Return the [x, y] coordinate for the center point of the cell that contains the specified text.  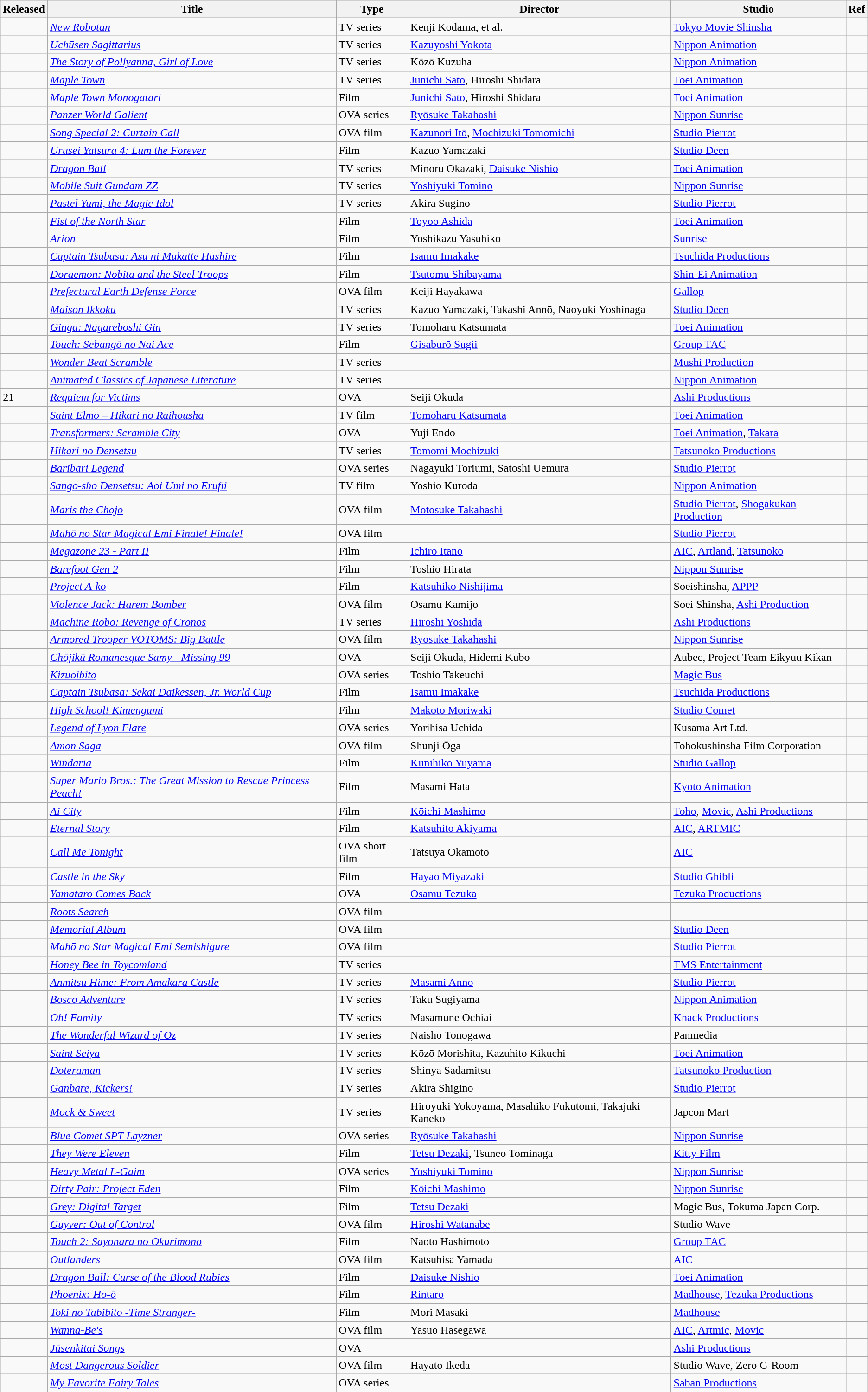
Maple Town [191, 80]
Barefoot Gen 2 [191, 569]
Armored Trooper VOTOMS: Big Battle [191, 639]
Heavy Metal L-Gaim [191, 1171]
Captain Tsubasa: Asu ni Mukatte Hashire [191, 256]
Dragon Ball: Curse of the Blood Rubies [191, 1277]
Hayao Miyazaki [540, 876]
Gisaburō Sugii [540, 345]
Call Me Tonight [191, 852]
Masamune Ochiai [540, 1017]
Seiji Okuda [540, 397]
Studio Ghibli [759, 876]
Shunji Ōga [540, 745]
Shin-Ei Animation [759, 274]
Toei Animation, Takara [759, 433]
Toshio Hirata [540, 569]
Uchūsen Sagittarius [191, 45]
Hiroyuki Yokoyama, Masahiko Fukutomi, Takajuki Kaneko [540, 1112]
Daisuke Nishio [540, 1277]
Violence Jack: Harem Bomber [191, 604]
Seiji Okuda, Hidemi Kubo [540, 657]
Released [24, 9]
Roots Search [191, 912]
Aubec, Project Team Eikyuu Kikan [759, 657]
Knack Productions [759, 1017]
Tsutomu Shibayama [540, 274]
Yorihisa Uchida [540, 728]
Song Special 2: Curtain Call [191, 133]
Sango-sho Densetsu: Aoi Umi no Erufii [191, 485]
Osamu Tezuka [540, 894]
Ganbare, Kickers! [191, 1088]
Studio Gallop [759, 763]
Kazunori Itō, Mochizuki Tomomichi [540, 133]
Toho, Movic, Ashi Productions [759, 811]
Arion [191, 239]
Toki no Tabibito -Time Stranger- [191, 1312]
AIC, Artland, Tatsunoko [759, 551]
Kizuoibito [191, 675]
Masami Anno [540, 982]
Tohokushinsha Film Corporation [759, 745]
Mushi Production [759, 362]
Megazone 23 - Part II [191, 551]
Kazuyoshi Yokota [540, 45]
Project A-ko [191, 587]
Studio Wave, Zero G-Room [759, 1365]
Kitty Film [759, 1154]
Makoto Moriwaki [540, 710]
High School! Kimengumi [191, 710]
Tomomi Mochizuki [540, 450]
Keiji Hayakawa [540, 292]
Castle in the Sky [191, 876]
Rintaro [540, 1295]
Yoshikazu Yasuhiko [540, 239]
Ginga: Nagareboshi Gin [191, 327]
21 [24, 397]
Tetsu Dezaki [540, 1207]
Animated Classics of Japanese Literature [191, 380]
Panzer World Galient [191, 115]
Baribari Legend [191, 468]
Saint Elmo – Hikari no Raihousha [191, 415]
Doteraman [191, 1070]
My Favorite Fairy Tales [191, 1383]
Dirty Pair: Project Eden [191, 1189]
Nagayuki Toriumi, Satoshi Uemura [540, 468]
Saban Productions [759, 1383]
Grey: Digital Target [191, 1207]
Wonder Beat Scramble [191, 362]
Most Dangerous Soldier [191, 1365]
Maple Town Monogatari [191, 97]
Motosuke Takahashi [540, 509]
Mori Masaki [540, 1312]
Soei Shinsha, Ashi Production [759, 604]
Ai City [191, 811]
Maison Ikkoku [191, 309]
Fist of the North Star [191, 221]
Mobile Suit Gundam ZZ [191, 185]
Ryosuke Takahashi [540, 639]
Touch: Sebangō no Nai Ace [191, 345]
Toshio Takeuchi [540, 675]
Tatsunoko Production [759, 1070]
Ref [857, 9]
Phoenix: Ho-ō [191, 1295]
Pastel Yumi, the Magic Idol [191, 203]
Transformers: Scramble City [191, 433]
Hikari no Densetsu [191, 450]
New Robotan [191, 27]
Bosco Adventure [191, 1000]
Katsuhito Akiyama [540, 829]
Director [540, 9]
Hayato Ikeda [540, 1365]
Blue Comet SPT Layzner [191, 1136]
Yamataro Comes Back [191, 894]
OVA short film [372, 852]
Katsuhiko Nishijima [540, 587]
Madhouse, Tezuka Productions [759, 1295]
Shinya Sadamitsu [540, 1070]
Windaria [191, 763]
Ichiro Itano [540, 551]
Akira Sugino [540, 203]
Prefectural Earth Defense Force [191, 292]
TMS Entertainment [759, 964]
Hiroshi Yoshida [540, 622]
Anmitsu Hime: From Amakara Castle [191, 982]
Magic Bus [759, 675]
Requiem for Victims [191, 397]
Yoshio Kuroda [540, 485]
Eternal Story [191, 829]
Yuji Endo [540, 433]
Tokyo Movie Shinsha [759, 27]
Studio [759, 9]
Sunrise [759, 239]
Honey Bee in Toycomland [191, 964]
Super Mario Bros.: The Great Mission to Rescue Princess Peach! [191, 786]
Naoto Hashimoto [540, 1242]
Dragon Ball [191, 168]
Mock & Sweet [191, 1112]
Studio Pierrot, Shogakukan Production [759, 509]
Outlanders [191, 1259]
Kyoto Animation [759, 786]
Amon Saga [191, 745]
Studio Wave [759, 1224]
Katsuhisa Yamada [540, 1259]
Kazuo Yamazaki, Takashi Annō, Naoyuki Yoshinaga [540, 309]
Osamu Kamijo [540, 604]
Kunihiko Yuyama [540, 763]
Hiroshi Watanabe [540, 1224]
Jūsenkitai Songs [191, 1347]
Tatsuya Okamoto [540, 852]
Urusei Yatsura 4: Lum the Forever [191, 150]
Mahō no Star Magical Emi Semishigure [191, 947]
Akira Shigino [540, 1088]
Masami Hata [540, 786]
Kōzō Kuzuha [540, 62]
Guyver: Out of Control [191, 1224]
Oh! Family [191, 1017]
Title [191, 9]
Captain Tsubasa: Sekai Daikessen, Jr. World Cup [191, 692]
Wanna-Be's [191, 1330]
Taku Sugiyama [540, 1000]
Kusama Art Ltd. [759, 728]
Tatsunoko Productions [759, 450]
Memorial Album [191, 929]
The Wonderful Wizard of Oz [191, 1035]
Studio Comet [759, 710]
Naisho Tonogawa [540, 1035]
Gallop [759, 292]
Yasuo Hasegawa [540, 1330]
The Story of Pollyanna, Girl of Love [191, 62]
Soeishinsha, APPP [759, 587]
They Were Eleven [191, 1154]
Touch 2: Sayonara no Okurimono [191, 1242]
Legend of Lyon Flare [191, 728]
Maris the Chojo [191, 509]
Magic Bus, Tokuma Japan Corp. [759, 1207]
Doraemon: Nobita and the Steel Troops [191, 274]
AIC, ARTMIC [759, 829]
Saint Seiya [191, 1053]
Kenji Kodama, et al. [540, 27]
Kazuo Yamazaki [540, 150]
Kōzō Morishita, Kazuhito Kikuchi [540, 1053]
Toyoo Ashida [540, 221]
Japcon Mart [759, 1112]
Tetsu Dezaki, Tsuneo Tominaga [540, 1154]
Panmedia [759, 1035]
AIC, Artmic, Movic [759, 1330]
Tezuka Productions [759, 894]
Type [372, 9]
Machine Robo: Revenge of Cronos [191, 622]
Madhouse [759, 1312]
Chōjikū Romanesque Samy - Missing 99 [191, 657]
Mahō no Star Magical Emi Finale! Finale! [191, 534]
Minoru Okazaki, Daisuke Nishio [540, 168]
